Output the (x, y) coordinate of the center of the cell containing the given text.  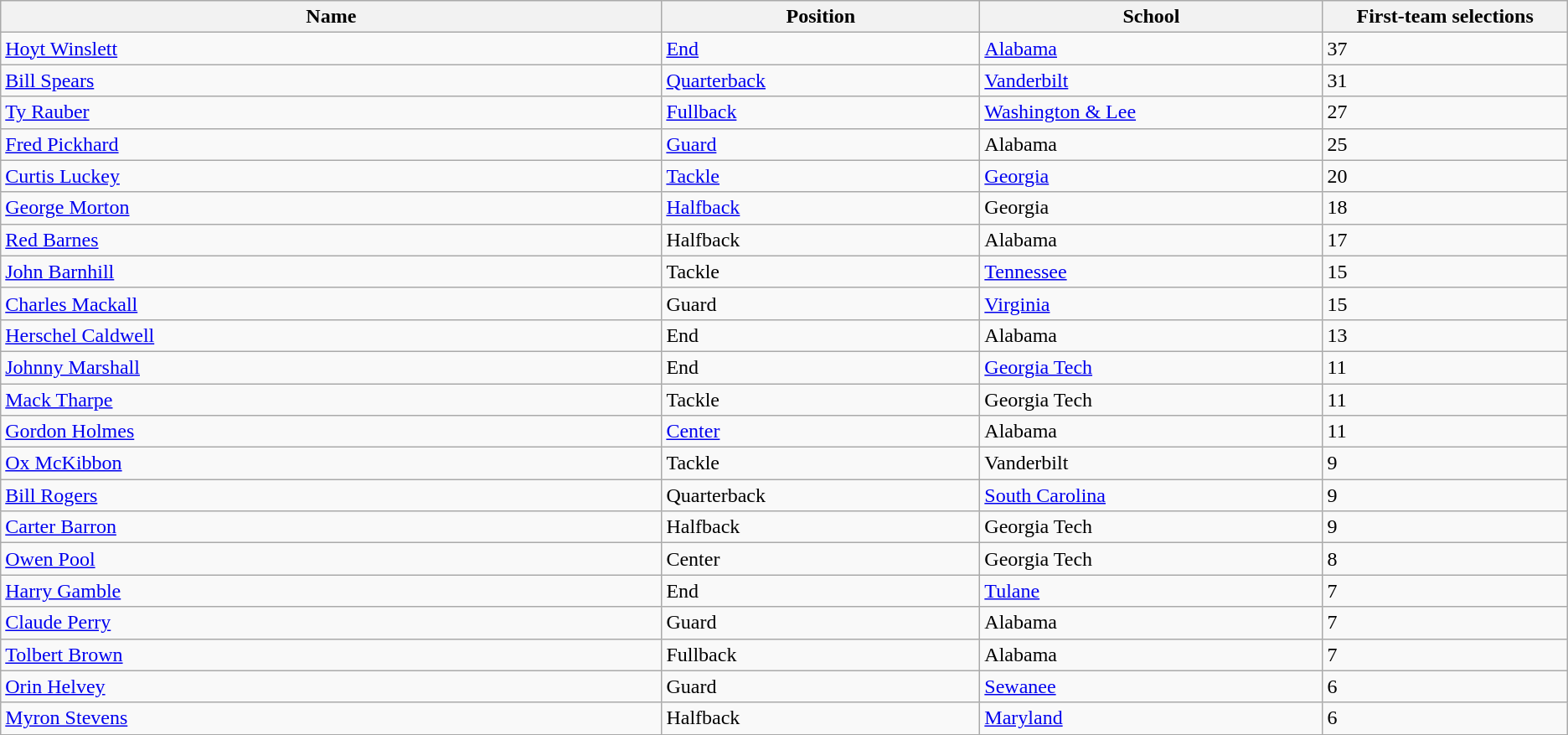
Washington & Lee (1151, 112)
20 (1445, 176)
Red Barnes (332, 240)
South Carolina (1151, 495)
Orin Helvey (332, 686)
Hoyt Winslett (332, 49)
Bill Rogers (332, 495)
Myron Stevens (332, 718)
School (1151, 17)
Gordon Holmes (332, 432)
Sewanee (1151, 686)
17 (1445, 240)
Harry Gamble (332, 591)
Tulane (1151, 591)
Charles Mackall (332, 303)
George Morton (332, 208)
31 (1445, 80)
25 (1445, 144)
Fred Pickhard (332, 144)
Carter Barron (332, 527)
Name (332, 17)
Virginia (1151, 303)
Mack Tharpe (332, 400)
Claude Perry (332, 623)
Tennessee (1151, 272)
Tolbert Brown (332, 655)
8 (1445, 559)
Ty Rauber (332, 112)
Curtis Luckey (332, 176)
37 (1445, 49)
Johnny Marshall (332, 367)
Owen Pool (332, 559)
27 (1445, 112)
First-team selections (1445, 17)
Herschel Caldwell (332, 335)
13 (1445, 335)
18 (1445, 208)
Ox McKibbon (332, 463)
Bill Spears (332, 80)
Maryland (1151, 718)
Position (821, 17)
John Barnhill (332, 272)
